Return [x, y] of the center of cell containing provided text 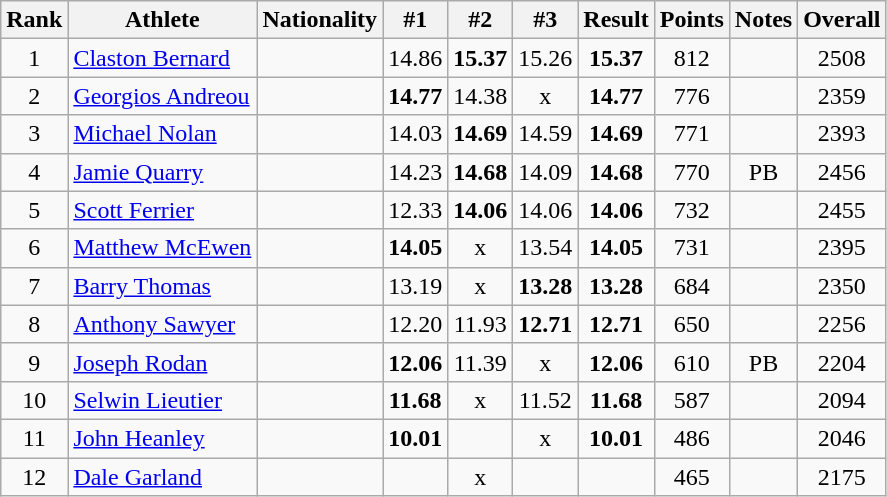
587 [692, 400]
2094 [842, 400]
Jamie Quarry [162, 172]
465 [692, 477]
2359 [842, 96]
#2 [480, 20]
1 [34, 58]
Notes [763, 20]
13.54 [546, 248]
John Heanley [162, 438]
8 [34, 324]
2350 [842, 286]
10 [34, 400]
486 [692, 438]
12.33 [416, 210]
9 [34, 362]
11 [34, 438]
Dale Garland [162, 477]
2046 [842, 438]
11.52 [546, 400]
11.93 [480, 324]
15.26 [546, 58]
771 [692, 134]
2395 [842, 248]
2456 [842, 172]
684 [692, 286]
3 [34, 134]
776 [692, 96]
12 [34, 477]
812 [692, 58]
731 [692, 248]
Athlete [162, 20]
Matthew McEwen [162, 248]
Result [616, 20]
732 [692, 210]
#1 [416, 20]
14.38 [480, 96]
Rank [34, 20]
14.59 [546, 134]
7 [34, 286]
Barry Thomas [162, 286]
Selwin Lieutier [162, 400]
Points [692, 20]
2204 [842, 362]
Michael Nolan [162, 134]
2 [34, 96]
Nationality [320, 20]
14.09 [546, 172]
14.23 [416, 172]
2455 [842, 210]
14.86 [416, 58]
5 [34, 210]
13.19 [416, 286]
#3 [546, 20]
Scott Ferrier [162, 210]
4 [34, 172]
2175 [842, 477]
11.39 [480, 362]
6 [34, 248]
Anthony Sawyer [162, 324]
2256 [842, 324]
12.20 [416, 324]
2393 [842, 134]
610 [692, 362]
Joseph Rodan [162, 362]
Georgios Andreou [162, 96]
770 [692, 172]
14.03 [416, 134]
Claston Bernard [162, 58]
650 [692, 324]
Overall [842, 20]
2508 [842, 58]
